Search for the cell housing the specified text and yield its [x, y] center coordinate. 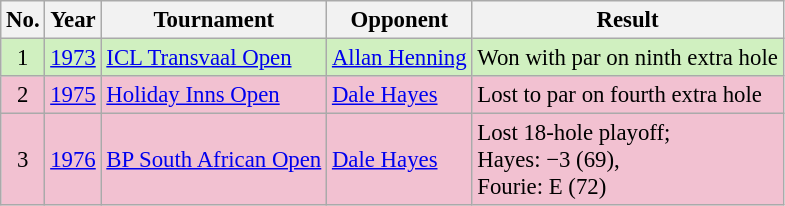
Holiday Inns Open [214, 95]
BP South African Open [214, 160]
No. [23, 20]
Opponent [400, 20]
2 [23, 95]
Year [73, 20]
Allan Henning [400, 58]
1973 [73, 58]
1976 [73, 160]
Tournament [214, 20]
3 [23, 160]
1975 [73, 95]
Result [628, 20]
Lost to par on fourth extra hole [628, 95]
1 [23, 58]
Won with par on ninth extra hole [628, 58]
Lost 18-hole playoff;Hayes: −3 (69),Fourie: E (72) [628, 160]
ICL Transvaal Open [214, 58]
